Detect which cell encompasses the target text, then output its (X, Y) center coordinate. 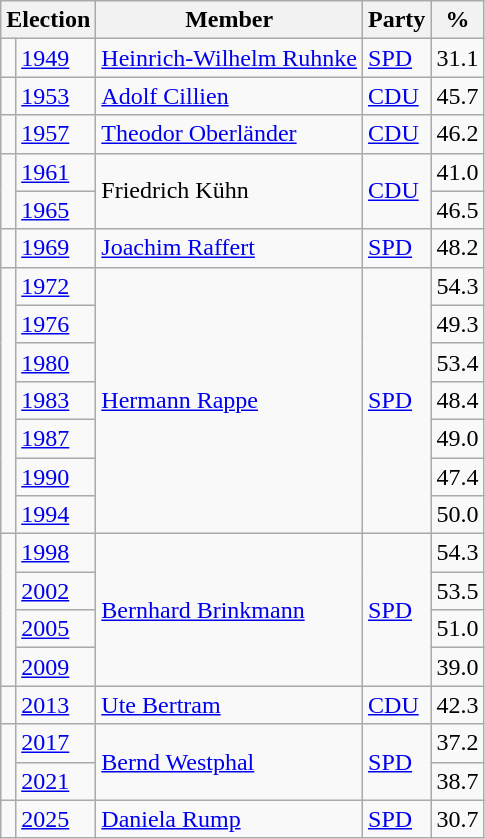
1965 (56, 210)
1953 (56, 96)
46.2 (458, 134)
1983 (56, 400)
Hermann Rappe (230, 400)
2021 (56, 781)
Heinrich-Wilhelm Ruhnke (230, 58)
50.0 (458, 515)
2005 (56, 629)
% (458, 20)
2025 (56, 819)
51.0 (458, 629)
47.4 (458, 477)
Bernd Westphal (230, 762)
1972 (56, 286)
1998 (56, 553)
42.3 (458, 705)
Daniela Rump (230, 819)
Bernhard Brinkmann (230, 610)
1980 (56, 362)
Joachim Raffert (230, 248)
1987 (56, 438)
1949 (56, 58)
49.0 (458, 438)
Election (48, 20)
Member (230, 20)
46.5 (458, 210)
1957 (56, 134)
41.0 (458, 172)
Ute Bertram (230, 705)
Adolf Cillien (230, 96)
31.1 (458, 58)
53.4 (458, 362)
38.7 (458, 781)
37.2 (458, 743)
1969 (56, 248)
39.0 (458, 667)
48.2 (458, 248)
1990 (56, 477)
2017 (56, 743)
Friedrich Kühn (230, 191)
53.5 (458, 591)
Theodor Oberländer (230, 134)
Party (397, 20)
1976 (56, 324)
2009 (56, 667)
1994 (56, 515)
1961 (56, 172)
2002 (56, 591)
48.4 (458, 400)
45.7 (458, 96)
2013 (56, 705)
49.3 (458, 324)
30.7 (458, 819)
